Detect which cell encompasses the target text, then output its (x, y) center coordinate. 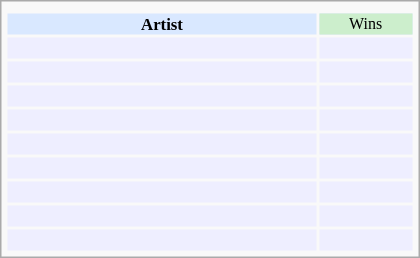
Wins (366, 24)
Artist (162, 24)
